Locate the cell with the specified text and output its [X, Y] center coordinate. 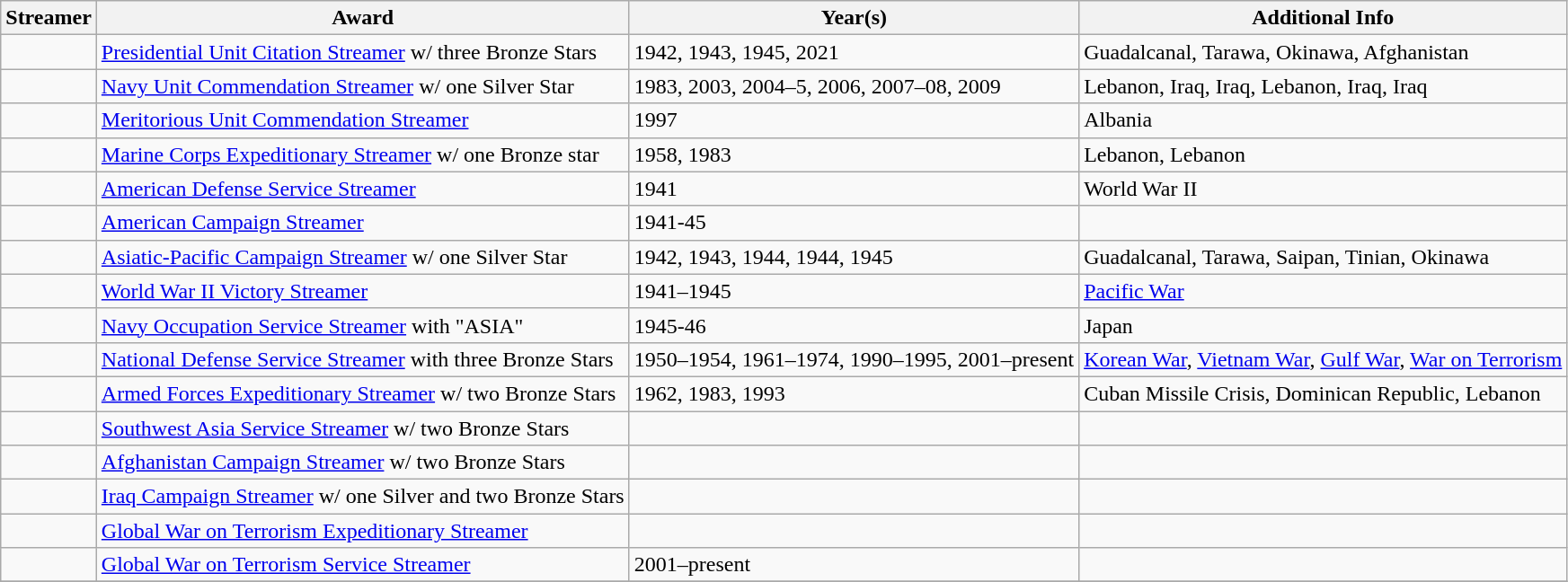
Streamer [49, 18]
1950–1954, 1961–1974, 1990–1995, 2001–present [854, 359]
Asiatic-Pacific Campaign Streamer w/ one Silver Star [363, 257]
1962, 1983, 1993 [854, 393]
Lebanon, Lebanon [1323, 154]
Southwest Asia Service Streamer w/ two Bronze Stars [363, 428]
Meritorious Unit Commendation Streamer [363, 120]
Korean War, Vietnam War, Gulf War, War on Terrorism [1323, 359]
1942, 1943, 1945, 2021 [854, 52]
Pacific War [1323, 291]
Global War on Terrorism Expeditionary Streamer [363, 531]
American Campaign Streamer [363, 223]
1941 [854, 189]
National Defense Service Streamer with three Bronze Stars [363, 359]
World War II Victory Streamer [363, 291]
Armed Forces Expeditionary Streamer w/ two Bronze Stars [363, 393]
Navy Occupation Service Streamer with "ASIA" [363, 325]
1941–1945 [854, 291]
1958, 1983 [854, 154]
Marine Corps Expeditionary Streamer w/ one Bronze star [363, 154]
Iraq Campaign Streamer w/ one Silver and two Bronze Stars [363, 497]
Lebanon, Iraq, Iraq, Lebanon, Iraq, Iraq [1323, 86]
Afghanistan Campaign Streamer w/ two Bronze Stars [363, 463]
Award [363, 18]
World War II [1323, 189]
1942, 1943, 1944, 1944, 1945 [854, 257]
Navy Unit Commendation Streamer w/ one Silver Star [363, 86]
American Defense Service Streamer [363, 189]
Year(s) [854, 18]
Additional Info [1323, 18]
Presidential Unit Citation Streamer w/ three Bronze Stars [363, 52]
2001–present [854, 565]
1945-46 [854, 325]
1983, 2003, 2004–5, 2006, 2007–08, 2009 [854, 86]
Guadalcanal, Tarawa, Saipan, Tinian, Okinawa [1323, 257]
Albania [1323, 120]
1997 [854, 120]
1941-45 [854, 223]
Global War on Terrorism Service Streamer [363, 565]
Cuban Missile Crisis, Dominican Republic, Lebanon [1323, 393]
Guadalcanal, Tarawa, Okinawa, Afghanistan [1323, 52]
Japan [1323, 325]
